Return the [x, y] coordinate for the center point of the cell that contains the specified text.  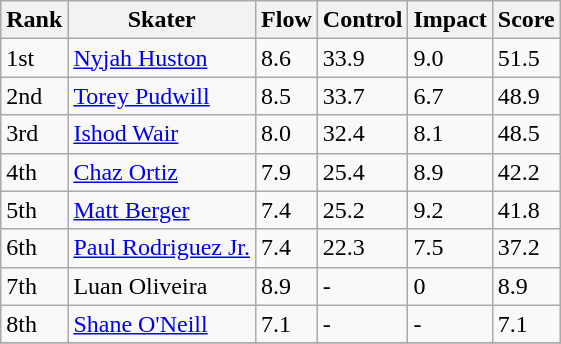
8.0 [287, 134]
2nd [34, 96]
33.7 [362, 96]
37.2 [526, 248]
9.0 [450, 58]
Nyjah Huston [162, 58]
4th [34, 172]
8.5 [287, 96]
41.8 [526, 210]
51.5 [526, 58]
0 [450, 286]
8th [34, 324]
48.9 [526, 96]
7th [34, 286]
3rd [34, 134]
Flow [287, 20]
25.2 [362, 210]
Ishod Wair [162, 134]
7.9 [287, 172]
9.2 [450, 210]
Rank [34, 20]
Score [526, 20]
8.6 [287, 58]
42.2 [526, 172]
Torey Pudwill [162, 96]
Chaz Ortiz [162, 172]
1st [34, 58]
33.9 [362, 58]
6.7 [450, 96]
Control [362, 20]
32.4 [362, 134]
6th [34, 248]
8.1 [450, 134]
7.5 [450, 248]
Paul Rodriguez Jr. [162, 248]
25.4 [362, 172]
Matt Berger [162, 210]
22.3 [362, 248]
48.5 [526, 134]
Shane O'Neill [162, 324]
5th [34, 210]
Impact [450, 20]
Luan Oliveira [162, 286]
Skater [162, 20]
